Pinpoint the cell where the given text exists, returning its [X, Y] midpoint coordinate. 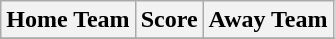
Away Team [268, 20]
Home Team [68, 20]
Score [169, 20]
